Find where the given text appears and provide that cell's center as [X, Y] coordinate. 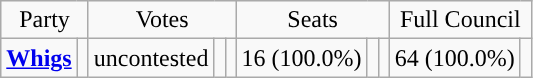
Party [44, 20]
Full Council [460, 20]
uncontested [151, 58]
Whigs [39, 58]
64 (100.0%) [454, 58]
Seats [312, 20]
Votes [162, 20]
16 (100.0%) [302, 58]
